For the text-containing cell, return its midpoint in (X, Y) coordinate format. 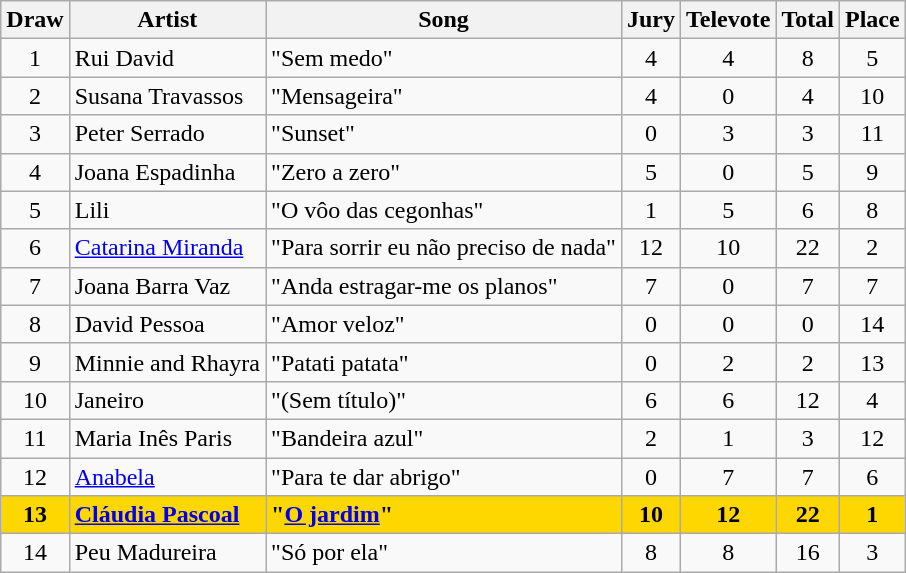
Joana Barra Vaz (167, 286)
"Sem medo" (444, 58)
Lili (167, 210)
Anabela (167, 477)
Rui David (167, 58)
Draw (35, 20)
Minnie and Rhayra (167, 362)
Susana Travassos (167, 96)
"Só por ela" (444, 553)
Maria Inês Paris (167, 438)
"Zero a zero" (444, 172)
"O jardim" (444, 515)
Peter Serrado (167, 134)
Place (872, 20)
"Sunset" (444, 134)
"Para te dar abrigo" (444, 477)
"Patati patata" (444, 362)
Jury (650, 20)
Cláudia Pascoal (167, 515)
"Para sorrir eu não preciso de nada" (444, 248)
"Amor veloz" (444, 324)
"Bandeira azul" (444, 438)
"O vôo das cegonhas" (444, 210)
"Mensageira" (444, 96)
"(Sem título)" (444, 400)
Song (444, 20)
16 (808, 553)
Janeiro (167, 400)
Total (808, 20)
Peu Madureira (167, 553)
Televote (728, 20)
"Anda estragar-me os planos" (444, 286)
Artist (167, 20)
David Pessoa (167, 324)
Catarina Miranda (167, 248)
Joana Espadinha (167, 172)
